Output the [X, Y] coordinate of the center of the cell containing the given text.  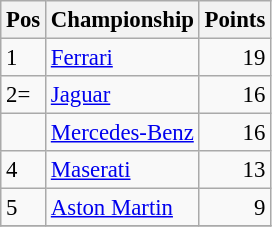
19 [234, 58]
1 [24, 58]
Mercedes-Benz [123, 133]
5 [24, 208]
Aston Martin [123, 208]
9 [234, 208]
Ferrari [123, 58]
Points [234, 20]
4 [24, 170]
Maserati [123, 170]
2= [24, 95]
Championship [123, 20]
Pos [24, 20]
13 [234, 170]
Jaguar [123, 95]
